Capture the cell that displays the provided text and extract its (X, Y) central coordinate. 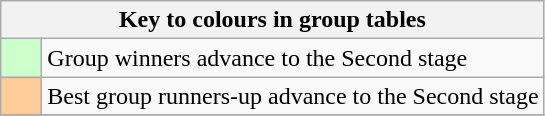
Best group runners-up advance to the Second stage (293, 96)
Key to colours in group tables (272, 20)
Group winners advance to the Second stage (293, 58)
